Return (X, Y) of the center of cell containing provided text 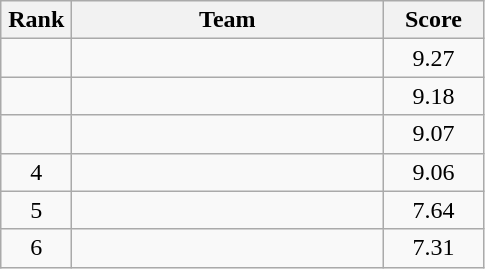
7.31 (434, 248)
5 (36, 210)
9.06 (434, 172)
9.07 (434, 134)
9.18 (434, 96)
Score (434, 20)
4 (36, 172)
9.27 (434, 58)
Team (228, 20)
6 (36, 248)
Rank (36, 20)
7.64 (434, 210)
